Determine the (X, Y) coordinate at the center of the cell enclosing the given text.  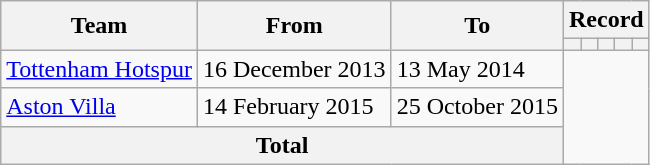
Aston Villa (100, 107)
25 October 2015 (477, 107)
14 February 2015 (294, 107)
16 December 2013 (294, 69)
13 May 2014 (477, 69)
Tottenham Hotspur (100, 69)
To (477, 26)
Total (282, 145)
From (294, 26)
Team (100, 26)
Record (606, 20)
